Detect which cell encompasses the target text, then output its (X, Y) center coordinate. 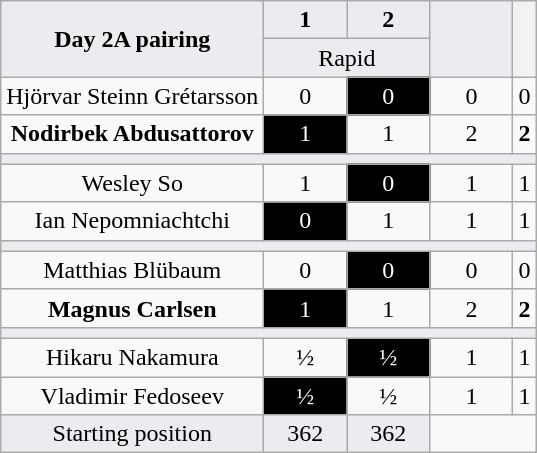
Rapid (347, 58)
Magnus Carlsen (132, 308)
Starting position (132, 434)
Hjörvar Steinn Grétarsson (132, 96)
Day 2A pairing (132, 39)
Wesley So (132, 183)
Nodirbek Abdusattorov (132, 134)
Ian Nepomniachtchi (132, 221)
Vladimir Fedoseev (132, 395)
Matthias Blübaum (132, 270)
Hikaru Nakamura (132, 357)
